Identify which cell holds the provided text, then report its (X, Y) central coordinate. 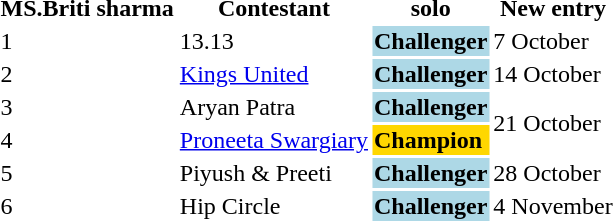
Hip Circle (274, 206)
13.13 (274, 41)
Kings United (274, 74)
Piyush & Preeti (274, 173)
Aryan Patra (274, 107)
Champion (430, 140)
Proneeta Swargiary (274, 140)
